Locate the cell with the specified text and output its (x, y) center coordinate. 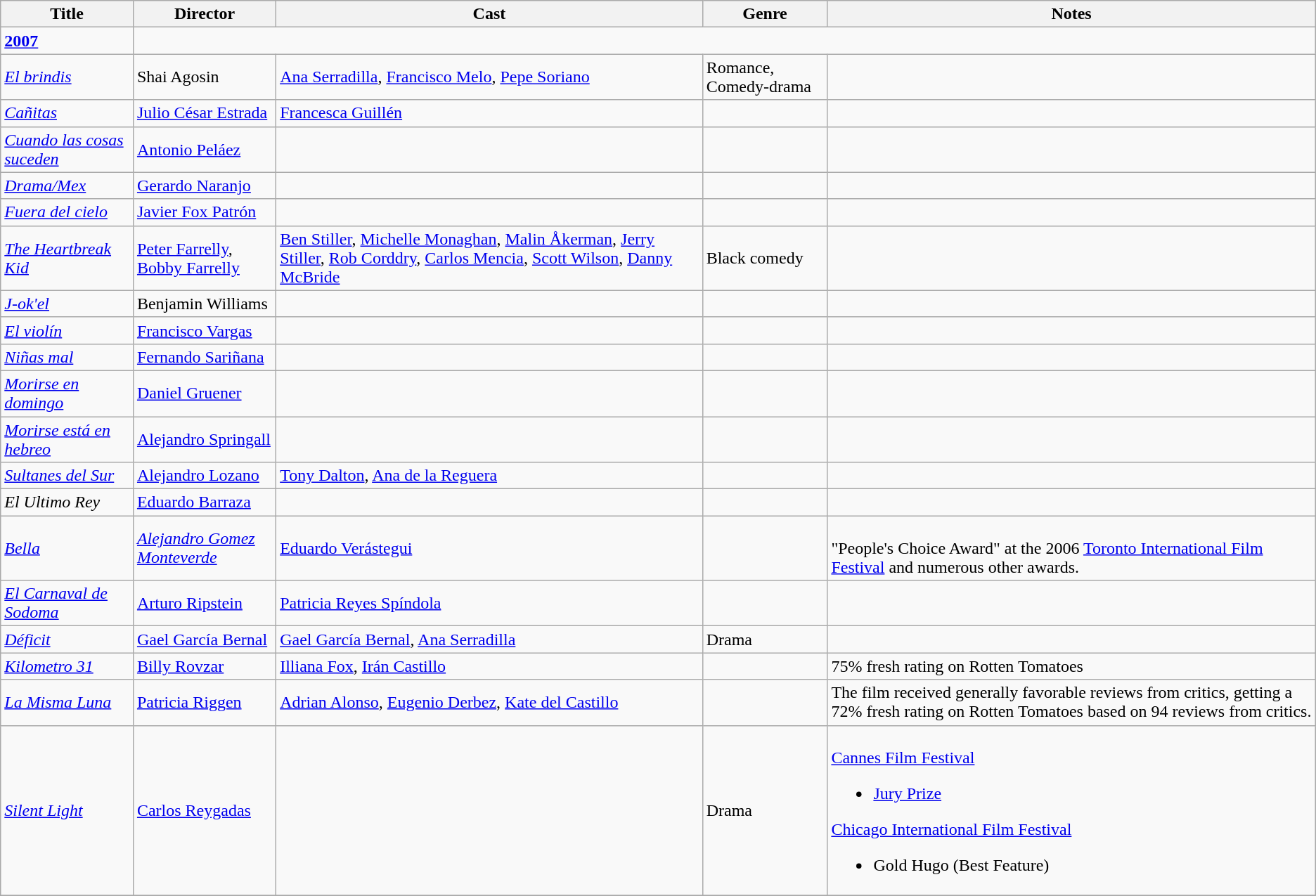
Fernando Sariñana (204, 357)
Cuando las cosas suceden (67, 149)
Ben Stiller, Michelle Monaghan, Malin Åkerman, Jerry Stiller, Rob Corddry, Carlos Mencia, Scott Wilson, Danny McBride (489, 258)
Bella (67, 548)
Shai Agosin (204, 77)
"People's Choice Award" at the 2006 Toronto International Film Festival and numerous other awards. (1071, 548)
El Ultimo Rey (67, 502)
Kilometro 31 (67, 666)
Fuera del cielo (67, 212)
The film received generally favorable reviews from critics, getting a 72% fresh rating on Rotten Tomatoes based on 94 reviews from critics. (1071, 703)
Romance, Comedy-drama (765, 77)
Illiana Fox, Irán Castillo (489, 666)
El brindis (67, 77)
Billy Rovzar (204, 666)
Black comedy (765, 258)
Director (204, 14)
Gerardo Naranjo (204, 186)
Cannes Film FestivalJury PrizeChicago International Film FestivalGold Hugo (Best Feature) (1071, 810)
Gael García Bernal, Ana Serradilla (489, 639)
Patricia Riggen (204, 703)
Adrian Alonso, Eugenio Derbez, Kate del Castillo (489, 703)
Francesca Guillén (489, 113)
El violín (67, 330)
Déficit (67, 639)
Javier Fox Patrón (204, 212)
Genre (765, 14)
Notes (1071, 14)
Cañitas (67, 113)
Tony Dalton, Ana de la Reguera (489, 476)
Carlos Reygadas (204, 810)
Patricia Reyes Spíndola (489, 603)
Eduardo Verástegui (489, 548)
Peter Farrelly, Bobby Farrelly (204, 258)
Silent Light (67, 810)
Sultanes del Sur (67, 476)
J-ok'el (67, 304)
Julio César Estrada (204, 113)
Alejandro Springall (204, 439)
Alejandro Lozano (204, 476)
El Carnaval de Sodoma (67, 603)
Eduardo Barraza (204, 502)
Alejandro Gomez Monteverde (204, 548)
Drama/Mex (67, 186)
La Misma Luna (67, 703)
Antonio Peláez (204, 149)
2007 (67, 41)
The Heartbreak Kid (67, 258)
Gael García Bernal (204, 639)
Ana Serradilla, Francisco Melo, Pepe Soriano (489, 77)
Daniel Gruener (204, 394)
Cast (489, 14)
Morirse está en hebreo (67, 439)
Benjamin Williams (204, 304)
Morirse en domingo (67, 394)
Francisco Vargas (204, 330)
75% fresh rating on Rotten Tomatoes (1071, 666)
Title (67, 14)
Niñas mal (67, 357)
Arturo Ripstein (204, 603)
